For the text-containing cell, return its midpoint in (x, y) coordinate format. 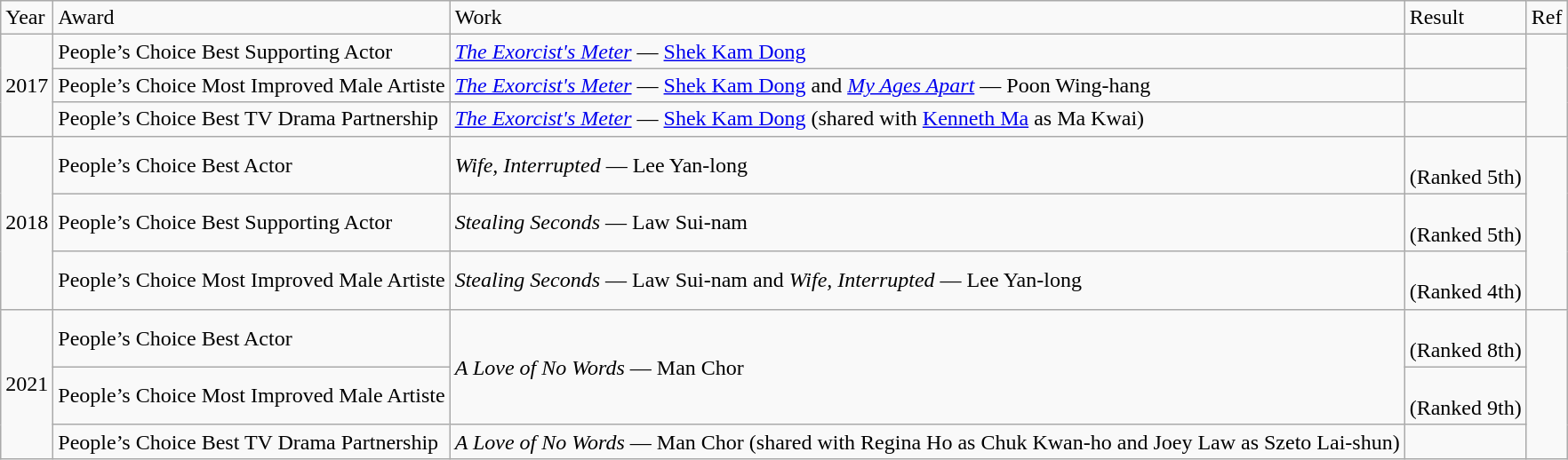
Award (252, 18)
Stealing Seconds — Law Sui-nam and Wife, Interrupted — Lee Yan-long (927, 281)
Ref (1547, 18)
A Love of No Words — Man Chor (shared with Regina Ho as Chuk Kwan-ho and Joey Law as Szeto Lai-shun) (927, 441)
(Ranked 4th) (1465, 281)
Result (1465, 18)
(Ranked 8th) (1465, 337)
Year (27, 18)
Work (927, 18)
Wife, Interrupted — Lee Yan-long (927, 165)
2018 (27, 222)
The Exorcist's Meter — Shek Kam Dong and My Ages Apart — Poon Wing-hang (927, 85)
2021 (27, 384)
The Exorcist's Meter — Shek Kam Dong (shared with Kenneth Ma as Ma Kwai) (927, 119)
Stealing Seconds — Law Sui-nam (927, 222)
2017 (27, 85)
The Exorcist's Meter — Shek Kam Dong (927, 52)
(Ranked 9th) (1465, 396)
A Love of No Words — Man Chor (927, 367)
